Output the [X, Y] coordinate of the center of the cell containing the given text.  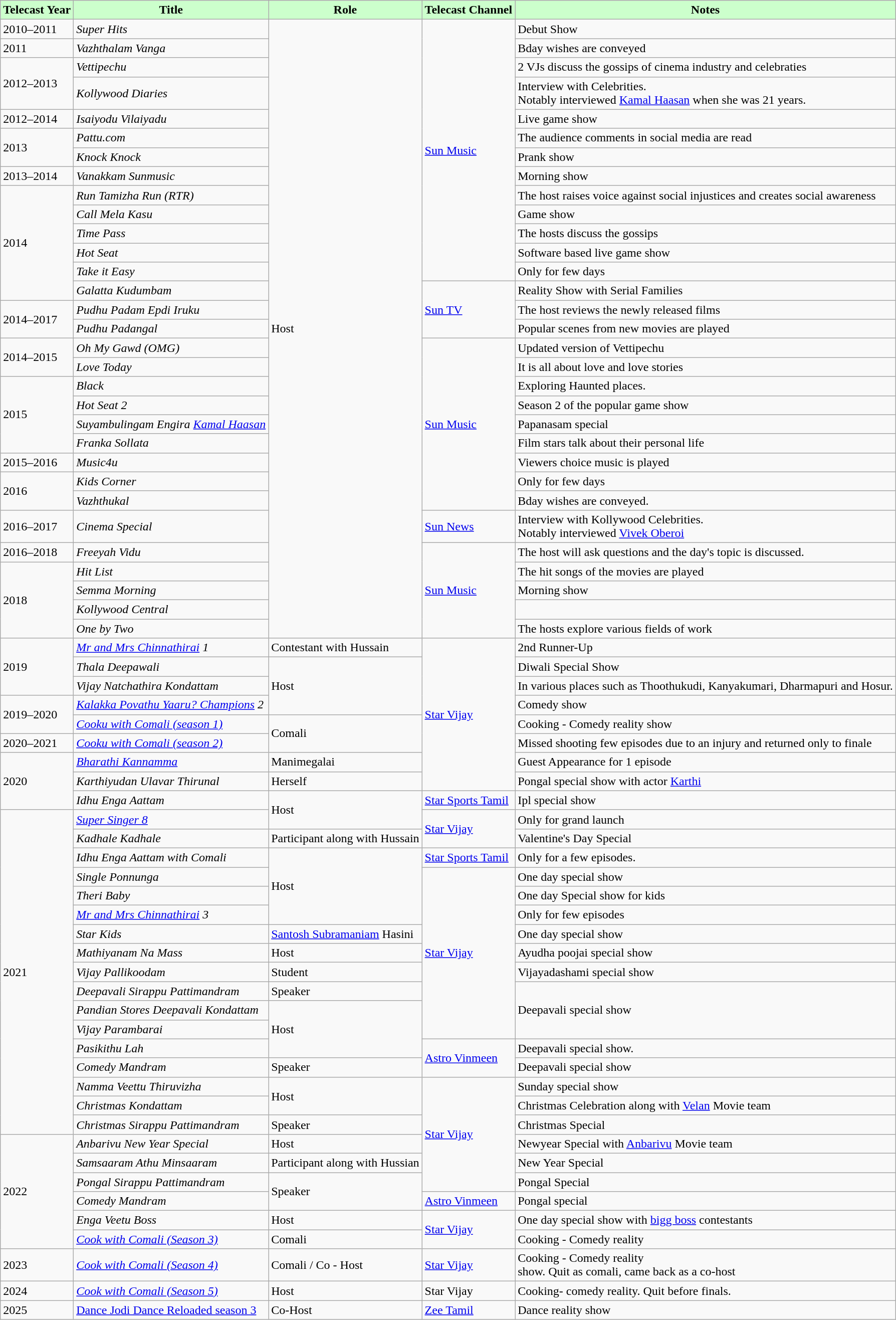
Enga Veetu Boss [171, 1220]
2011 [37, 48]
Role [345, 10]
Hot Seat [171, 252]
Christmas Kondattam [171, 1105]
It is all about love and love stories [706, 367]
2023 [37, 1265]
Live game show [706, 119]
Sun News [469, 526]
Interview with Celebrities.Notably interviewed Kamal Haasan when she was 21 years. [706, 93]
2nd Runner-Up [706, 648]
Prank show [706, 157]
The hit songs of the movies are played [706, 571]
Herself [345, 781]
2020–2021 [37, 743]
Pudhu Padam Epdi Iruku [171, 310]
Cook with Comali (Season 3) [171, 1239]
Kalakka Povathu Yaaru? Champions 2 [171, 705]
Cooking - Comedy realityshow. Quit as comali, came back as a co-host [706, 1265]
The hosts discuss the gossips [706, 233]
2019 [37, 667]
The audience comments in social media are read [706, 138]
2014–2015 [37, 357]
Vijay Natchathira Kondattam [171, 686]
Software based live game show [706, 252]
Namma Veettu Thiruvizha [171, 1086]
Cook with Comali (Season 5) [171, 1291]
Viewers choice music is played [706, 462]
Santosh Subramaniam Hasini [345, 934]
2024 [37, 1291]
Kids Corner [171, 481]
Pongal Special [706, 1182]
Hot Seat 2 [171, 405]
One by Two [171, 629]
2015–2016 [37, 462]
Participant along with Hussain [345, 838]
Debut Show [706, 29]
Dance reality show [706, 1310]
Zee Tamil [469, 1310]
The hosts explore various fields of work [706, 629]
2020 [37, 781]
Isaiyodu Vilaiyadu [171, 119]
Cooku with Comali (season 2) [171, 743]
Suyambulingam Engira Kamal Haasan [171, 424]
2013–2014 [37, 176]
2012–2014 [37, 119]
Vanakkam Sunmusic [171, 176]
Idhu Enga Aattam [171, 800]
Papanasam special [706, 424]
Comedy show [706, 705]
Guest Appearance for 1 episode [706, 762]
Vazhthalam Vanga [171, 48]
Semma Morning [171, 591]
One day Special show for kids [706, 896]
Ayudha poojai special show [706, 953]
Kollywood Central [171, 610]
Ipl special show [706, 800]
Exploring Haunted places. [706, 386]
2019–2020 [37, 714]
Notes [706, 10]
Reality Show with Serial Families [706, 291]
Hit List [171, 571]
Dance Jodi Dance Reloaded season 3 [171, 1310]
Pongal special show with actor Karthi [706, 781]
2016–2018 [37, 552]
Take it Easy [171, 272]
2014 [37, 243]
Music4u [171, 462]
2022 [37, 1191]
Comali / Co - Host [345, 1265]
Super Hits [171, 29]
Call Mela Kasu [171, 214]
Cooku with Comali (season 1) [171, 724]
Bday wishes are conveyed [706, 48]
Cooking- comedy reality. Quit before finals. [706, 1291]
Bday wishes are conveyed. [706, 500]
Vijay Parambarai [171, 1029]
Student [345, 972]
Single Ponnunga [171, 877]
Christmas Special [706, 1124]
Kadhale Kadhale [171, 838]
2025 [37, 1310]
Film stars talk about their personal life [706, 443]
Cooking - Comedy reality show [706, 724]
Kollywood Diaries [171, 93]
2015 [37, 415]
2013 [37, 147]
2012–2013 [37, 83]
Vijayadashami special show [706, 972]
The host reviews the newly released films [706, 310]
Game show [706, 214]
Samsaaram Athu Minsaaram [171, 1163]
Vettipechu [171, 67]
Season 2 of the popular game show [706, 405]
Valentine's Day Special [706, 838]
Anbarivu New Year Special [171, 1144]
Title [171, 10]
Only for few episodes [706, 915]
Deepavali Sirappu Pattimandram [171, 991]
Pongal Sirappu Pattimandram [171, 1182]
Only for a few episodes. [706, 857]
Popular scenes from new movies are played [706, 329]
Galatta Kudumbam [171, 291]
Sunday special show [706, 1086]
Idhu Enga Aattam with Comali [171, 857]
Cook with Comali (Season 4) [171, 1265]
Vijay Pallikoodam [171, 972]
Pasikithu Lah [171, 1048]
Black [171, 386]
Contestant with Hussain [345, 648]
Mathiyanam Na Mass [171, 953]
Bharathi Kannamma [171, 762]
The host will ask questions and the day's topic is discussed. [706, 552]
Time Pass [171, 233]
One day special show with bigg boss contestants [706, 1220]
In various places such as Thoothukudi, Kanyakumari, Dharmapuri and Hosur. [706, 686]
New Year Special [706, 1163]
Interview with Kollywood Celebrities.Notably interviewed Vivek Oberoi [706, 526]
Run Tamizha Run (RTR) [171, 195]
Love Today [171, 367]
Vazhthukal [171, 500]
Pattu.com [171, 138]
2018 [37, 600]
Mr and Mrs Chinnathirai 1 [171, 648]
Co-Host [345, 1310]
Theri Baby [171, 896]
2016–2017 [37, 526]
Cinema Special [171, 526]
Freeyah Vidu [171, 552]
Pandian Stores Deepavali Kondattam [171, 1010]
Participant along with Hussian [345, 1163]
Christmas Sirappu Pattimandram [171, 1124]
Sun TV [469, 310]
Deepavali special show. [706, 1048]
Telecast Channel [469, 10]
2021 [37, 972]
Oh My Gawd (OMG) [171, 348]
Knock Knock [171, 157]
Star Kids [171, 934]
Only for grand launch [706, 819]
Pudhu Padangal [171, 329]
Manimegalai [345, 762]
Diwali Special Show [706, 667]
Karthiyudan Ulavar Thirunal [171, 781]
Mr and Mrs Chinnathirai 3 [171, 915]
Super Singer 8 [171, 819]
Cooking - Comedy reality [706, 1239]
Franka Sollata [171, 443]
Christmas Celebration along with Velan Movie team [706, 1105]
2 VJs discuss the gossips of cinema industry and celebraties [706, 67]
Newyear Special with Anbarivu Movie team [706, 1144]
Updated version of Vettipechu [706, 348]
The host raises voice against social injustices and creates social awareness [706, 195]
2016 [37, 491]
Thala Deepawali [171, 667]
Pongal special [706, 1201]
Telecast Year [37, 10]
Missed shooting few episodes due to an injury and returned only to finale [706, 743]
2014–2017 [37, 319]
2010–2011 [37, 29]
